Capture the cell that displays the provided text and extract its (x, y) central coordinate. 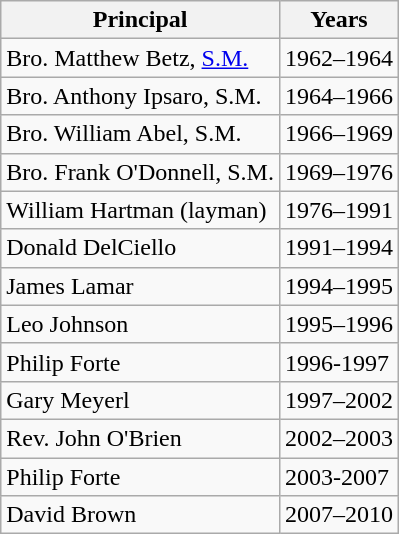
Rev. John O'Brien (140, 438)
2002–2003 (338, 438)
1964–1966 (338, 96)
1966–1969 (338, 134)
1969–1976 (338, 172)
1976–1991 (338, 210)
Bro. Anthony Ipsaro, S.M. (140, 96)
2003-2007 (338, 477)
Years (338, 20)
2007–2010 (338, 515)
Bro. Matthew Betz, S.M. (140, 58)
Gary Meyerl (140, 400)
1995–1996 (338, 324)
James Lamar (140, 286)
1997–2002 (338, 400)
1996-1997 (338, 362)
Leo Johnson (140, 324)
1994–1995 (338, 286)
Donald DelCiello (140, 248)
Bro. William Abel, S.M. (140, 134)
David Brown (140, 515)
1962–1964 (338, 58)
Bro. Frank O'Donnell, S.M. (140, 172)
1991–1994 (338, 248)
William Hartman (layman) (140, 210)
Principal (140, 20)
